Search for the cell housing the specified text and yield its [X, Y] center coordinate. 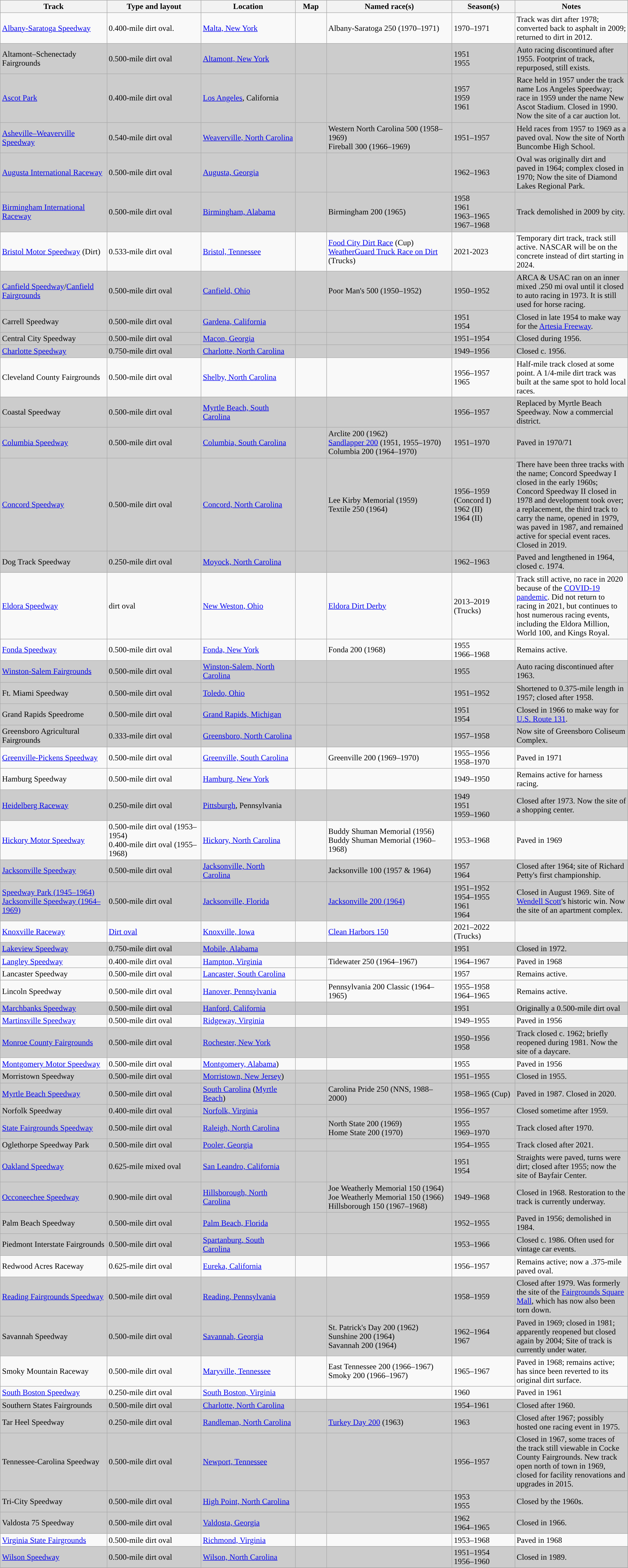
Track closed after 2021. [571, 1145]
Hanford, California [248, 1008]
Langley Speedway [54, 961]
Closed in 1966. [571, 1523]
Altamont, New York [248, 59]
Central City Speedway [54, 338]
Concord, North Carolina [248, 504]
Paved in 1970/71 [571, 443]
Remains active; now a .375-mile paved oval. [571, 1266]
Tri-City Speedway [54, 1501]
Pennsylvania 200 Classic (1964–1965) [390, 991]
Moyock, North Carolina [248, 562]
Closed in August 1969. Site of Wendell Scott's historic win. Now the site of an apartment complex. [571, 901]
Eureka, California [248, 1266]
Greenville, South Carolina [248, 758]
Eldora Speedway [54, 606]
Wilson Speedway [54, 1557]
1958–1965 (Cup) [484, 1094]
Closed in 1968. Restoration to the track is currently underway. [571, 1197]
1956–1959 (Concord I)1962 (II)1964 (II) [484, 504]
Track closed after 1970. [571, 1128]
19511955 [484, 59]
Bristol Motor Speedway (Dirt) [54, 251]
San Leandro, California [248, 1166]
Birmingham, Alabama [248, 212]
1949–1950 [484, 779]
South Boston Speedway [54, 1393]
Norfolk, Virginia [248, 1111]
Track [54, 7]
Dog Track Speedway [54, 562]
Palm Beach, Florida [248, 1223]
North State 200 (1969)Home State 200 (1970) [390, 1128]
Fonda, New York [248, 650]
Spartanburg, South Carolina [248, 1245]
Coastal Speedway [54, 412]
Asheville–Weaverville Speedway [54, 138]
Paved in 1968; remains active; has since been reverted to its original dirt surface. [571, 1371]
Redwood Acres Raceway [54, 1266]
Knoxville, Iowa [248, 932]
1951–19541956–1960 [484, 1557]
1953–1966 [484, 1245]
Lee Kirby Memorial (1959)Textile 250 (1964) [390, 504]
Speedway Park (1945–1964)Jacksonville Speedway (1964–1969) [54, 901]
1951–1952 [484, 693]
Malta, New York [248, 28]
Birmingham 200 (1965) [390, 212]
Occoneechee Speedway [54, 1197]
Savannah Speedway [54, 1336]
19551969–1970 [484, 1128]
Closed c. 1986. Often used for vintage car events. [571, 1245]
Canfield Speedway/Canfield Fairgrounds [54, 291]
Western North Carolina 500 (1958–1969)Fireball 300 (1966–1969) [390, 138]
ARCA & USAC ran on an inner mixed .250 mi oval until it closed to auto racing in 1973. It is still used for horse racing. [571, 291]
Rochester, New York [248, 1042]
Ridgeway, Virginia [248, 1021]
Carrell Speedway [54, 321]
19571964 [484, 870]
Montgomery Motor Speedway [54, 1064]
Lakeview Speedway [54, 949]
dirt oval [154, 606]
Originally a 0.500-mile dirt oval [571, 1008]
Myrtle Beach, South Carolina [248, 412]
Location [248, 7]
Auto racing discontinued after 1963. [571, 671]
Notes [571, 7]
Closed during 1956. [571, 338]
Lincoln Speedway [54, 991]
Myrtle Beach Speedway [54, 1094]
19621964–1965 [484, 1523]
1954–1961 [484, 1405]
Arclite 200 (1962)Sandlapper 200 (1951, 1955–1970)Columbia 200 (1964–1970) [390, 443]
Oakland Speedway [54, 1166]
Paved in 1956; demolished in 1984. [571, 1223]
Fonda 200 (1968) [390, 650]
0.533-mile dirt oval [154, 251]
Altamont–Schenectady Fairgrounds [54, 59]
1950–19561958 [484, 1042]
Closed c. 1956. [571, 351]
Virginia State Fairgrounds [54, 1540]
Savannah, Georgia [248, 1336]
Closed in 1972. [571, 949]
Morristown Speedway [54, 1076]
1960 [484, 1393]
Valdosta 75 Speedway [54, 1523]
Type and layout [154, 7]
Carolina Pride 250 (NNS, 1988–2000) [390, 1094]
Grand Rapids Speedrome [54, 715]
1963 [484, 1423]
Lancaster, South Carolina [248, 974]
1949–1968 [484, 1197]
Maryville, Tennessee [248, 1371]
Marchbanks Speedway [54, 1008]
1970–1971 [484, 28]
Closed in 1966 to make way for U.S. Route 131. [571, 715]
Jacksonville Speedway [54, 870]
1957 [484, 974]
1957–1958 [484, 736]
Monroe County Fairgrounds [54, 1042]
East Tennessee 200 (1966–1967)Smoky 200 (1966–1967) [390, 1371]
Map [311, 7]
Ascot Park [54, 98]
Joe Weatherly Memorial 150 (1964)Joe Weatherly Memorial 150 (1966)Hillsborough 150 (1967–1968) [390, 1197]
1965–1967 [484, 1371]
Closed after 1967; possibly hosted one racing event in 1975. [571, 1423]
Knoxville Raceway [54, 932]
Closed after 1979. Was formerly the site of the Fairgrounds Square Mall, which has now also been torn down. [571, 1297]
Albany-Saratoga 250 (1970–1971) [390, 28]
Closed in late 1954 to make way for the Artesia Freeway. [571, 321]
Greensboro Agricultural Fairgrounds [54, 736]
Half-mile track closed at some point. A 1/4-mile dirt track was built at the same spot to hold local races. [571, 377]
Tidewater 250 (1964–1967) [390, 961]
Morristown, New Jersey) [248, 1076]
Tennessee-Carolina Speedway [54, 1462]
1962–19641967 [484, 1336]
Track demolished in 2009 by city. [571, 212]
Greenville-Pickens Speedway [54, 758]
Smoky Mountain Raceway [54, 1371]
Straights were paved, turns were dirt; closed after 1955; now the site of Bayfair Center. [571, 1166]
Shortened to 0.375-mile length in 1957; closed after 1958. [571, 693]
Canfield, Ohio [248, 291]
Named race(s) [390, 7]
Raleigh, North Carolina [248, 1128]
South Carolina (Myrtle Beach) [248, 1094]
Piedmont Interstate Fairgrounds [54, 1245]
1950–1952 [484, 291]
Concord Speedway [54, 504]
High Point, North Carolina [248, 1501]
Remains active for harness racing. [571, 779]
Charlotte Speedway [54, 351]
Jacksonville, North Carolina [248, 870]
Ft. Miami Speedway [54, 693]
Martinsville Speedway [54, 1021]
Eldora Dirt Derby [390, 606]
Columbia Speedway [54, 443]
Lancaster Speedway [54, 974]
0.500-mile dirt oval (1953–1954)0.400-mile dirt oval (1955–1968) [154, 840]
Paved in 1969; closed in 1981; apparently reopened but closed again by 2004; Site of track is currently under water. [571, 1336]
State Fairgrounds Speedway [54, 1128]
Weaverville, North Carolina [248, 138]
Food City Dirt Race (Cup)WeatherGuard Truck Race on Dirt (Trucks) [390, 251]
195819611963–19651967–1968 [484, 212]
Temporary dirt track, track still active. NASCAR will be on the concrete instead of dirt starting in 2024. [571, 251]
Reading Fairgrounds Speedway [54, 1297]
Birmingham International Raceway [54, 212]
Southern States Fairgrounds [54, 1405]
Oglethorpe Speedway Park [54, 1145]
1958–1959 [484, 1297]
Grand Rapids, Michigan [248, 715]
Track was dirt after 1978; converted back to asphalt in 2009; returned to dirt in 2012. [571, 28]
Closed after 1960. [571, 1405]
Buddy Shuman Memorial (1956)Buddy Shuman Memorial (1960–1968) [390, 840]
Hamburg Speedway [54, 779]
19531955 [484, 1501]
Macon, Georgia [248, 338]
Greenville 200 (1969–1970) [390, 758]
Poor Man's 500 (1950–1952) [390, 291]
Winston-Salem Fairgrounds [54, 671]
1951–1970 [484, 443]
Columbia, South Carolina [248, 443]
Closed after 1973. Now the site of a shopping center. [571, 805]
Paved in 1987. Closed in 2020. [571, 1094]
Held races from 1957 to 1969 as a paved oval. Now the site of North Buncombe High School. [571, 138]
Bristol, Tennessee [248, 251]
1954–1955 [484, 1145]
Closed in 1989. [571, 1557]
1951–1954 [484, 338]
Turkey Day 200 (1963) [390, 1423]
Newport, Tennessee [248, 1462]
1964–1967 [484, 961]
Closed in 1955. [571, 1076]
1951–1957 [484, 138]
Jacksonville 200 (1964) [390, 901]
Greensboro, North Carolina [248, 736]
0.400-mile dirt oval. [154, 28]
New Weston, Ohio [248, 606]
Closed by the 1960s. [571, 1501]
Oval was originally dirt and paved in 1964; complex closed in 1970; Now the site of Diamond Lakes Regional Park. [571, 172]
0.625-mile dirt oval [154, 1266]
194919511959–1960 [484, 805]
Los Angeles, California [248, 98]
1952–1955 [484, 1223]
Gardena, California [248, 321]
Toledo, Ohio [248, 693]
Reading, Pennsylvania [248, 1297]
1951–19521954–195519611964 [484, 901]
Wilson, North Carolina [248, 1557]
Paved and lengthened in 1964, closed c. 1974. [571, 562]
Hickory Motor Speedway [54, 840]
Closed sometime after 1959. [571, 1111]
Season(s) [484, 7]
Fonda Speedway [54, 650]
0.333-mile dirt oval [154, 736]
0.540-mile dirt oval [154, 138]
195719591961 [484, 98]
Augusta International Raceway [54, 172]
Palm Beach Speedway [54, 1223]
0.900-mile dirt oval [154, 1197]
Heidelberg Raceway [54, 805]
Hampton, Virginia [248, 961]
Norfolk Speedway [54, 1111]
1951–1955 [484, 1076]
Paved in 1971 [571, 758]
Montgomery, Alabama) [248, 1064]
Valdosta, Georgia [248, 1523]
Albany-Saratoga Speedway [54, 28]
Augusta, Georgia [248, 172]
Tar Heel Speedway [54, 1423]
Hanover, Pennsylvania [248, 991]
Hickory, North Carolina [248, 840]
1956–19571965 [484, 377]
Replaced by Myrtle Beach Speedway. Now a commercial district. [571, 412]
Jacksonville 100 (1957 & 1964) [390, 870]
Now site of Greensboro Coliseum Complex. [571, 736]
2021–2022 (Trucks) [484, 932]
Pittsburgh, Pennsylvania [248, 805]
1955–19581964–1965 [484, 991]
Paved in 1969 [571, 840]
Pooler, Georgia [248, 1145]
Mobile, Alabama [248, 949]
1949–1955 [484, 1021]
19551966–1968 [484, 650]
Track closed c. 1962; briefly reopened during 1981. Now the site of a daycare. [571, 1042]
Clean Harbors 150 [390, 932]
South Boston, Virginia [248, 1393]
Randleman, North Carolina [248, 1423]
St. Patrick's Day 200 (1962)Sunshine 200 (1964)Savannah 200 (1964) [390, 1336]
Auto racing discontinued after 1955. Footprint of track, repurposed, still exists. [571, 59]
Winston-Salem, North Carolina [248, 671]
Hillsborough, North Carolina [248, 1197]
Paved in 1961 [571, 1393]
1949–1956 [484, 351]
2013–2019 (Trucks) [484, 606]
0.625-mile mixed oval [154, 1166]
Cleveland County Fairgrounds [54, 377]
Dirt oval [154, 932]
Shelby, North Carolina [248, 377]
Jacksonville, Florida [248, 901]
1955–19561958–1970 [484, 758]
Closed after 1964; site of Richard Petty's first championship. [571, 870]
Richmond, Virginia [248, 1540]
2021-2023 [484, 251]
Hamburg, New York [248, 779]
